Search for the cell housing the specified text and yield its [X, Y] center coordinate. 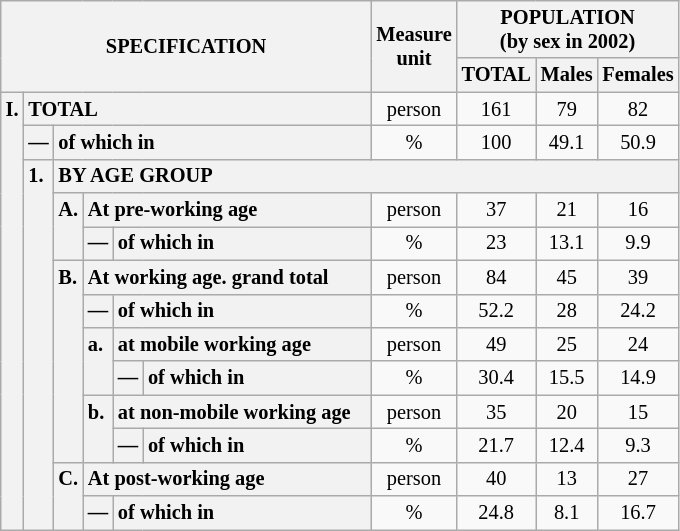
52.2 [496, 311]
b. [98, 428]
25 [567, 344]
15.5 [567, 378]
49 [496, 344]
15 [638, 412]
13 [567, 479]
Females [638, 75]
50.9 [638, 142]
SPECIFICATION [186, 46]
13.1 [567, 243]
20 [567, 412]
24.8 [496, 513]
Males [567, 75]
82 [638, 109]
Measure unit [414, 46]
24.2 [638, 311]
14.9 [638, 378]
9.9 [638, 243]
9.3 [638, 445]
At pre-working age [227, 210]
40 [496, 479]
at non-mobile working age [242, 412]
100 [496, 142]
161 [496, 109]
At post-working age [227, 479]
45 [567, 277]
at mobile working age [242, 344]
79 [567, 109]
I. [12, 311]
21 [567, 210]
35 [496, 412]
A. [68, 226]
27 [638, 479]
39 [638, 277]
49.1 [567, 142]
C. [68, 496]
84 [496, 277]
POPULATION (by sex in 2002) [568, 29]
At working age. grand total [227, 277]
37 [496, 210]
16 [638, 210]
16.7 [638, 513]
21.7 [496, 445]
BY AGE GROUP [366, 176]
24 [638, 344]
8.1 [567, 513]
B. [68, 361]
12.4 [567, 445]
28 [567, 311]
30.4 [496, 378]
a. [98, 360]
1. [38, 344]
23 [496, 243]
